Pinpoint the cell where the given text exists, returning its [X, Y] midpoint coordinate. 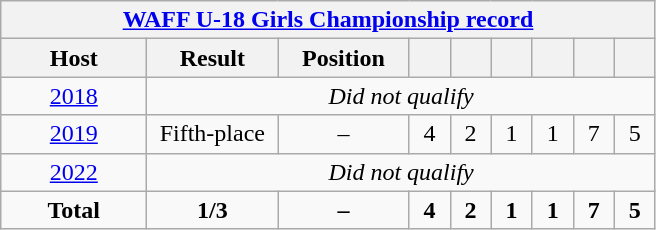
Total [74, 210]
1/3 [212, 210]
2022 [74, 172]
WAFF U-18 Girls Championship record [328, 20]
Position [344, 58]
Result [212, 58]
2018 [74, 96]
Fifth-place [212, 134]
Host [74, 58]
2019 [74, 134]
